Extract the [x, y] coordinate from the center of the cell holding the provided text.  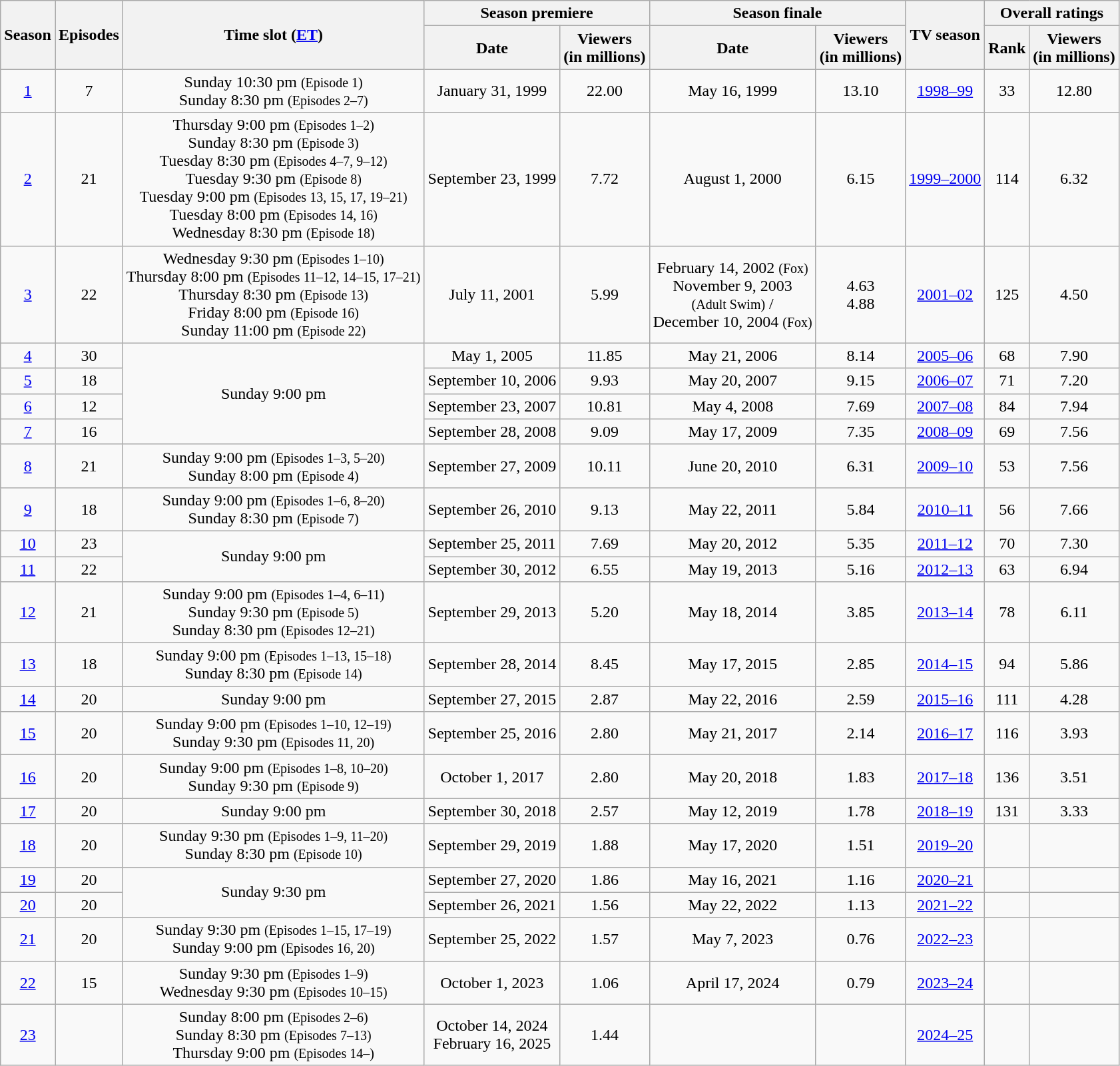
Sunday 9:00 pm (Episodes 1–3, 5–20)Sunday 8:00 pm (Episode 4) [273, 466]
September 27, 2009 [492, 466]
5.86 [1074, 665]
2019–20 [946, 846]
Sunday 9:30 pm (Episodes 1–9)Wednesday 9:30 pm (Episodes 10–15) [273, 983]
May 1, 2005 [492, 356]
September 23, 2007 [492, 406]
56 [1007, 509]
7.35 [860, 431]
October 1, 2023 [492, 983]
2009–10 [946, 466]
9 [28, 509]
2015–16 [946, 699]
2007–08 [946, 406]
May 18, 2014 [732, 613]
1.88 [605, 846]
September 30, 2012 [492, 569]
2.57 [605, 811]
114 [1007, 179]
6.55 [605, 569]
6.94 [1074, 569]
1.57 [605, 939]
10.11 [605, 466]
May 20, 2012 [732, 543]
5.16 [860, 569]
August 1, 2000 [732, 179]
TV season [946, 35]
1.13 [860, 905]
2.85 [860, 665]
2008–09 [946, 431]
6.32 [1074, 179]
131 [1007, 811]
2021–22 [946, 905]
7.90 [1074, 356]
7.72 [605, 179]
1.83 [860, 776]
Sunday 9:30 pm (Episodes 1–9, 11–20)Sunday 8:30 pm (Episode 10) [273, 846]
9.09 [605, 431]
3.93 [1074, 734]
Sunday 9:00 pm (Episodes 1–13, 15–18)Sunday 8:30 pm (Episode 14) [273, 665]
Episodes [89, 35]
May 12, 2019 [732, 811]
70 [1007, 543]
11 [28, 569]
February 14, 2002 (Fox)November 9, 2003(Adult Swim) /December 10, 2004 (Fox) [732, 294]
6.15 [860, 179]
2014–15 [946, 665]
May 21, 2017 [732, 734]
78 [1007, 613]
September 27, 2015 [492, 699]
May 22, 2016 [732, 699]
2017–18 [946, 776]
116 [1007, 734]
30 [89, 356]
1.51 [860, 846]
September 10, 2006 [492, 381]
13.10 [860, 91]
5.35 [860, 543]
2016–17 [946, 734]
May 17, 2015 [732, 665]
2006–07 [946, 381]
2012–13 [946, 569]
6 [28, 406]
1998–99 [946, 91]
1 [28, 91]
May 19, 2013 [732, 569]
September 29, 2019 [492, 846]
12.80 [1074, 91]
6.31 [860, 466]
10.81 [605, 406]
2.59 [860, 699]
May 17, 2020 [732, 846]
June 20, 2010 [732, 466]
2 [28, 179]
1.86 [605, 880]
September 28, 2014 [492, 665]
4.634.88 [860, 294]
May 17, 2009 [732, 431]
6.11 [1074, 613]
1.78 [860, 811]
125 [1007, 294]
1.44 [605, 1035]
68 [1007, 356]
May 16, 2021 [732, 880]
1999–2000 [946, 179]
September 26, 2021 [492, 905]
1.56 [605, 905]
14 [28, 699]
Sunday 9:30 pm (Episodes 1–15, 17–19)Sunday 9:00 pm (Episodes 16, 20) [273, 939]
Sunday 9:00 pm (Episodes 1–10, 12–19)Sunday 9:30 pm (Episodes 11, 20) [273, 734]
September 23, 1999 [492, 179]
2020–21 [946, 880]
May 22, 2011 [732, 509]
May 20, 2007 [732, 381]
Time slot (ET) [273, 35]
7.94 [1074, 406]
January 31, 1999 [492, 91]
3 [28, 294]
5 [28, 381]
22.00 [605, 91]
Sunday 8:00 pm (Episodes 2–6)Sunday 8:30 pm (Episodes 7–13)Thursday 9:00 pm (Episodes 14–) [273, 1035]
0.79 [860, 983]
Rank [1007, 48]
5.99 [605, 294]
5.84 [860, 509]
2023–24 [946, 983]
0.76 [860, 939]
September 28, 2008 [492, 431]
2.14 [860, 734]
1.06 [605, 983]
September 26, 2010 [492, 509]
9.13 [605, 509]
10 [28, 543]
2010–11 [946, 509]
May 22, 2022 [732, 905]
3.33 [1074, 811]
September 25, 2011 [492, 543]
May 7, 2023 [732, 939]
Season [28, 35]
October 14, 2024 February 16, 2025 [492, 1035]
Sunday 9:00 pm (Episodes 1–4, 6–11)Sunday 9:30 pm (Episode 5)Sunday 8:30 pm (Episodes 12–21) [273, 613]
4.28 [1074, 699]
71 [1007, 381]
April 17, 2024 [732, 983]
September 30, 2018 [492, 811]
September 25, 2016 [492, 734]
May 16, 1999 [732, 91]
33 [1007, 91]
9.15 [860, 381]
5.20 [605, 613]
7.66 [1074, 509]
8.14 [860, 356]
9.93 [605, 381]
May 4, 2008 [732, 406]
May 21, 2006 [732, 356]
69 [1007, 431]
94 [1007, 665]
Sunday 9:00 pm (Episodes 1–8, 10–20)Sunday 9:30 pm (Episode 9) [273, 776]
2.87 [605, 699]
3.51 [1074, 776]
July 11, 2001 [492, 294]
2024–25 [946, 1035]
2001–02 [946, 294]
4 [28, 356]
8 [28, 466]
136 [1007, 776]
17 [28, 811]
8.45 [605, 665]
2005–06 [946, 356]
Sunday 9:30 pm [273, 892]
3.85 [860, 613]
October 1, 2017 [492, 776]
Season finale [778, 13]
Sunday 10:30 pm (Episode 1)Sunday 8:30 pm (Episodes 2–7) [273, 91]
September 25, 2022 [492, 939]
2018–19 [946, 811]
September 29, 2013 [492, 613]
7.20 [1074, 381]
Overall ratings [1052, 13]
May 20, 2018 [732, 776]
2022–23 [946, 939]
7.30 [1074, 543]
53 [1007, 466]
63 [1007, 569]
2011–12 [946, 543]
4.50 [1074, 294]
13 [28, 665]
Season premiere [537, 13]
1.16 [860, 880]
2013–14 [946, 613]
111 [1007, 699]
11.85 [605, 356]
19 [28, 880]
September 27, 2020 [492, 880]
Sunday 9:00 pm (Episodes 1–6, 8–20)Sunday 8:30 pm (Episode 7) [273, 509]
84 [1007, 406]
